Find where the given text appears and provide that cell's center as [X, Y] coordinate. 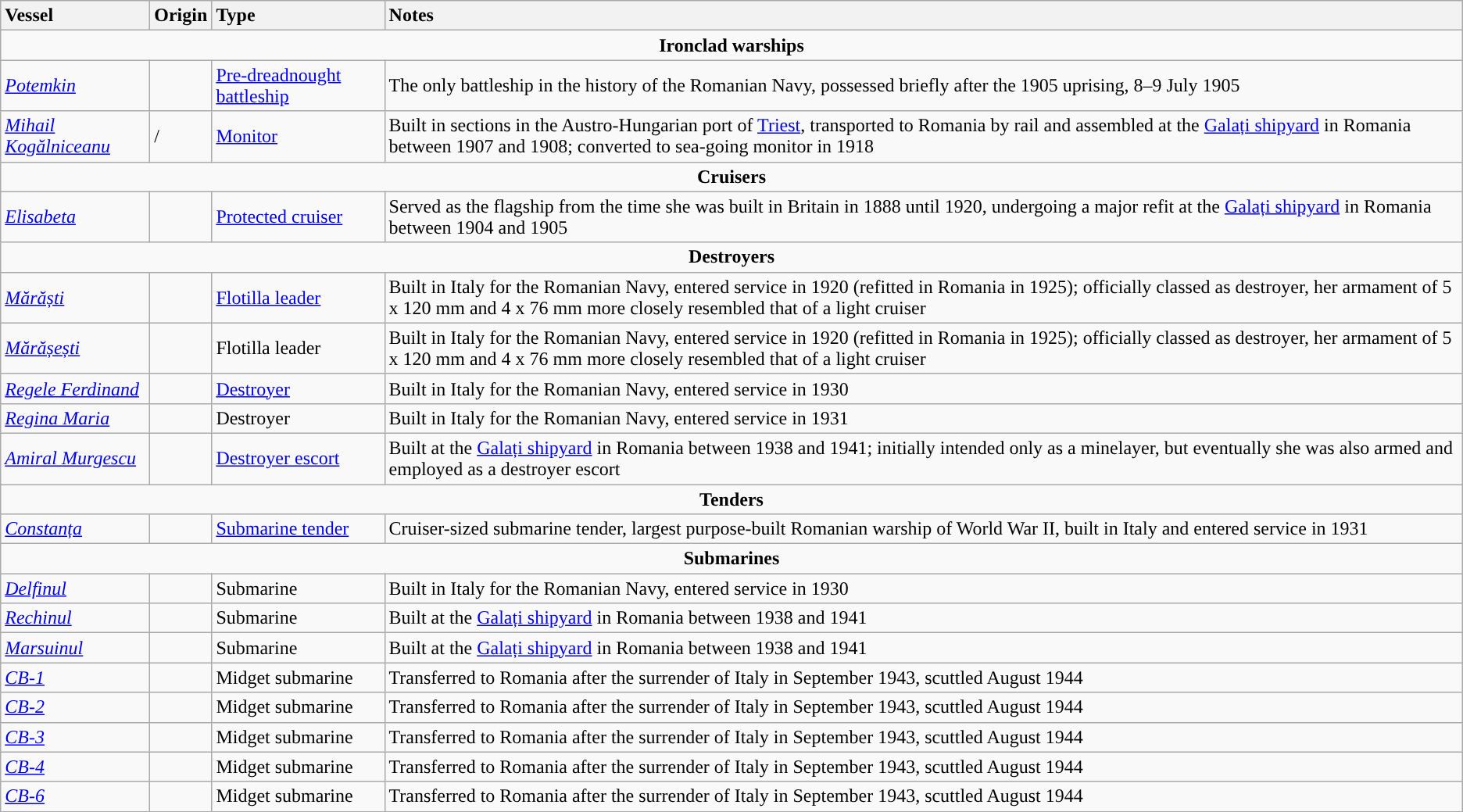
Protected cruiser [299, 217]
Mărășești [75, 349]
Cruiser-sized submarine tender, largest purpose-built Romanian warship of World War II, built in Italy and entered service in 1931 [924, 529]
Regina Maria [75, 418]
Elisabeta [75, 217]
Destroyer escort [299, 458]
Cruisers [731, 177]
Delfinul [75, 588]
Constanța [75, 529]
CB-6 [75, 796]
The only battleship in the history of the Romanian Navy, possessed briefly after the 1905 uprising, 8–9 July 1905 [924, 86]
/ [181, 136]
CB-1 [75, 678]
Submarines [731, 559]
Ironclad warships [731, 45]
Type [299, 16]
Destroyers [731, 257]
Marsuinul [75, 648]
Notes [924, 16]
Rechinul [75, 618]
Tenders [731, 499]
Mihail Kogălniceanu [75, 136]
Monitor [299, 136]
Potemkin [75, 86]
Vessel [75, 16]
Submarine tender [299, 529]
Pre-dreadnought battleship [299, 86]
CB-4 [75, 767]
CB-2 [75, 707]
Origin [181, 16]
Amiral Murgescu [75, 458]
Regele Ferdinand [75, 388]
Mărăști [75, 297]
Built in Italy for the Romanian Navy, entered service in 1931 [924, 418]
CB-3 [75, 737]
